Capture the cell that displays the provided text and extract its (X, Y) central coordinate. 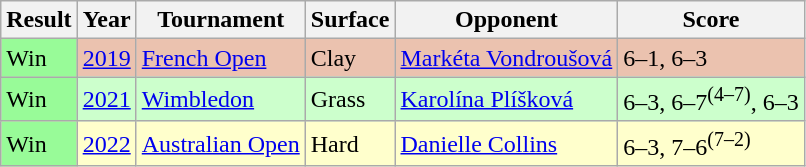
Australian Open (220, 144)
Danielle Collins (506, 144)
Tournament (220, 20)
Wimbledon (220, 100)
Karolína Plíšková (506, 100)
Score (711, 20)
6–3, 7–6(7–2) (711, 144)
Clay (350, 58)
Opponent (506, 20)
French Open (220, 58)
6–1, 6–3 (711, 58)
2021 (106, 100)
Grass (350, 100)
2019 (106, 58)
Result (39, 20)
Markéta Vondroušová (506, 58)
2022 (106, 144)
Hard (350, 144)
Year (106, 20)
6–3, 6–7(4–7), 6–3 (711, 100)
Surface (350, 20)
